From the cell containing the given text, extract its center point as (X, Y) coordinate. 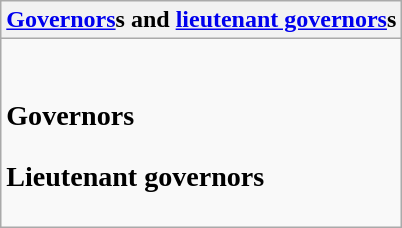
Governorss and lieutenant governorss (202, 20)
GovernorsLieutenant governors (202, 133)
